Output the [X, Y] coordinate of the center of the cell containing the given text.  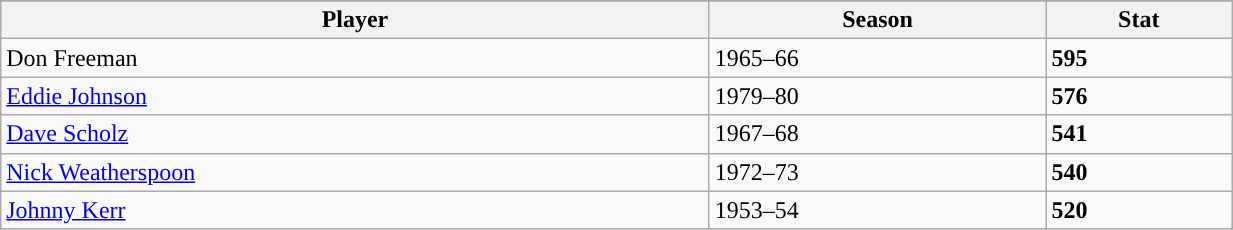
Eddie Johnson [355, 96]
Stat [1139, 20]
540 [1139, 172]
Don Freeman [355, 58]
Season [878, 20]
1979–80 [878, 96]
1972–73 [878, 172]
576 [1139, 96]
Dave Scholz [355, 134]
1953–54 [878, 210]
541 [1139, 134]
1967–68 [878, 134]
520 [1139, 210]
Johnny Kerr [355, 210]
595 [1139, 58]
1965–66 [878, 58]
Player [355, 20]
Nick Weatherspoon [355, 172]
